Extract the [X, Y] coordinate from the center of the cell holding the provided text.  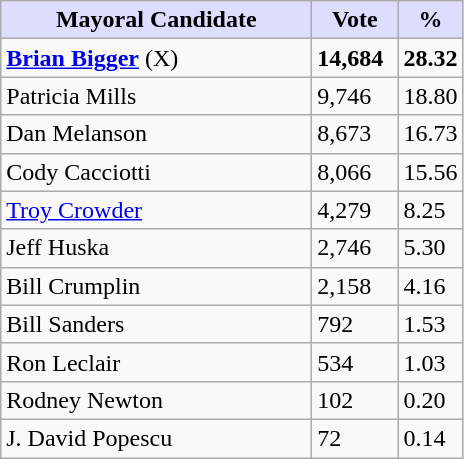
16.73 [430, 134]
Ron Leclair [156, 362]
2,746 [355, 248]
Patricia Mills [156, 96]
Bill Crumplin [156, 286]
8.25 [430, 210]
0.20 [430, 400]
102 [355, 400]
Cody Cacciotti [156, 172]
4,279 [355, 210]
Dan Melanson [156, 134]
14,684 [355, 58]
0.14 [430, 438]
Troy Crowder [156, 210]
9,746 [355, 96]
1.03 [430, 362]
Bill Sanders [156, 324]
18.80 [430, 96]
Brian Bigger (X) [156, 58]
Mayoral Candidate [156, 20]
1.53 [430, 324]
Vote [355, 20]
5.30 [430, 248]
28.32 [430, 58]
Rodney Newton [156, 400]
8,673 [355, 134]
2,158 [355, 286]
4.16 [430, 286]
J. David Popescu [156, 438]
Jeff Huska [156, 248]
8,066 [355, 172]
% [430, 20]
534 [355, 362]
15.56 [430, 172]
72 [355, 438]
792 [355, 324]
